From the cell containing the given text, extract its center point as (x, y) coordinate. 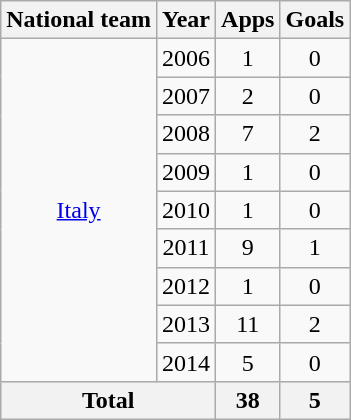
7 (248, 134)
38 (248, 400)
National team (79, 20)
Apps (248, 20)
2013 (186, 324)
Goals (315, 20)
2006 (186, 58)
Italy (79, 210)
Total (108, 400)
2009 (186, 172)
11 (248, 324)
2012 (186, 286)
2011 (186, 248)
2014 (186, 362)
2010 (186, 210)
9 (248, 248)
2007 (186, 96)
Year (186, 20)
2008 (186, 134)
